Output the [X, Y] coordinate of the center of the cell containing the given text.  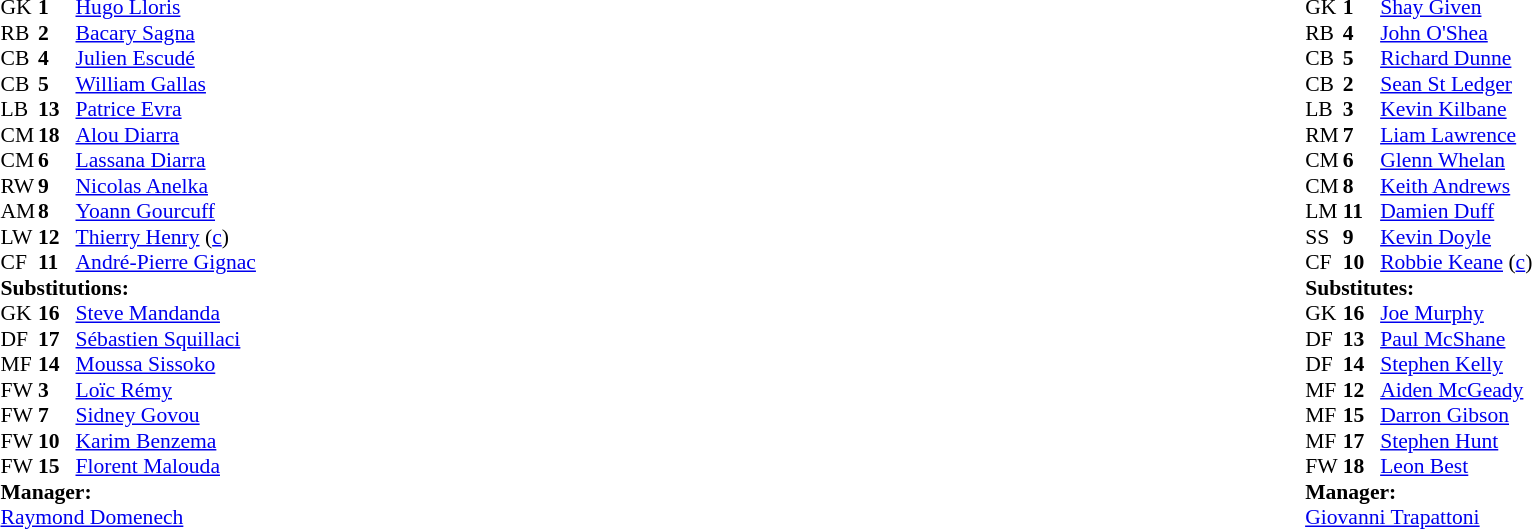
Patrice Evra [166, 109]
André-Pierre Gignac [166, 263]
Kevin Doyle [1456, 237]
Florent Malouda [166, 467]
LM [1324, 211]
William Gallas [166, 84]
John O'Shea [1456, 33]
Aiden McGeady [1456, 390]
Sean St Ledger [1456, 84]
RW [19, 186]
RM [1324, 135]
Julien Escudé [166, 59]
Steve Mandanda [166, 313]
Lassana Diarra [166, 161]
LW [19, 237]
Yoann Gourcuff [166, 211]
Moussa Sissoko [166, 365]
Leon Best [1456, 467]
Karim Benzema [166, 441]
SS [1324, 237]
Keith Andrews [1456, 186]
Kevin Kilbane [1456, 109]
AM [19, 211]
Alou Diarra [166, 135]
Bacary Sagna [166, 33]
Substitutions: [128, 288]
Paul McShane [1456, 339]
Nicolas Anelka [166, 186]
Thierry Henry (c) [166, 237]
Liam Lawrence [1456, 135]
Loïc Rémy [166, 390]
Sidney Govou [166, 415]
Substitutes: [1418, 288]
Sébastien Squillaci [166, 339]
Darron Gibson [1456, 415]
Joe Murphy [1456, 313]
Glenn Whelan [1456, 161]
Robbie Keane (c) [1456, 263]
Damien Duff [1456, 211]
Stephen Hunt [1456, 441]
Stephen Kelly [1456, 365]
Richard Dunne [1456, 59]
